Extract the [x, y] coordinate from the center of the cell holding the provided text.  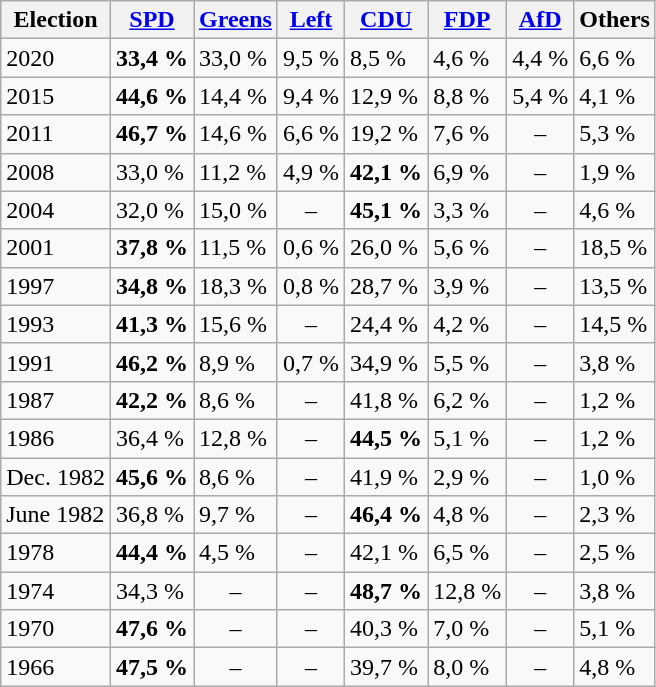
1997 [56, 286]
11,5 % [236, 248]
Left [310, 20]
1991 [56, 362]
9,7 % [236, 515]
1970 [56, 629]
4,2 % [468, 324]
44,6 % [152, 96]
26,0 % [386, 248]
45,6 % [152, 477]
44,4 % [152, 553]
5,4 % [540, 96]
2,9 % [468, 477]
1987 [56, 400]
24,4 % [386, 324]
34,8 % [152, 286]
34,3 % [152, 591]
33,4 % [152, 58]
1993 [56, 324]
0,6 % [310, 248]
18,5 % [615, 248]
Dec. 1982 [56, 477]
8,0 % [468, 667]
14,6 % [236, 134]
1986 [56, 438]
AfD [540, 20]
36,4 % [152, 438]
44,5 % [386, 438]
6,2 % [468, 400]
2001 [56, 248]
41,3 % [152, 324]
9,5 % [310, 58]
18,3 % [236, 286]
15,6 % [236, 324]
48,7 % [386, 591]
SPD [152, 20]
6,9 % [468, 172]
42,2 % [152, 400]
14,4 % [236, 96]
9,4 % [310, 96]
41,9 % [386, 477]
40,3 % [386, 629]
2008 [56, 172]
2,5 % [615, 553]
Greens [236, 20]
1978 [56, 553]
12,9 % [386, 96]
FDP [468, 20]
5,5 % [468, 362]
2,3 % [615, 515]
11,2 % [236, 172]
2020 [56, 58]
1966 [56, 667]
46,4 % [386, 515]
47,5 % [152, 667]
1,9 % [615, 172]
1,0 % [615, 477]
32,0 % [152, 210]
CDU [386, 20]
46,2 % [152, 362]
13,5 % [615, 286]
0,7 % [310, 362]
5,6 % [468, 248]
19,2 % [386, 134]
3,9 % [468, 286]
2015 [56, 96]
41,8 % [386, 400]
28,7 % [386, 286]
1974 [56, 591]
37,8 % [152, 248]
4,9 % [310, 172]
5,3 % [615, 134]
39,7 % [386, 667]
2004 [56, 210]
8,9 % [236, 362]
34,9 % [386, 362]
8,5 % [386, 58]
46,7 % [152, 134]
0,8 % [310, 286]
2011 [56, 134]
36,8 % [152, 515]
4,4 % [540, 58]
7,0 % [468, 629]
June 1982 [56, 515]
4,1 % [615, 96]
15,0 % [236, 210]
3,3 % [468, 210]
7,6 % [468, 134]
8,8 % [468, 96]
47,6 % [152, 629]
6,5 % [468, 553]
4,5 % [236, 553]
14,5 % [615, 324]
Others [615, 20]
45,1 % [386, 210]
Election [56, 20]
